Identify which cell holds the provided text, then report its [x, y] central coordinate. 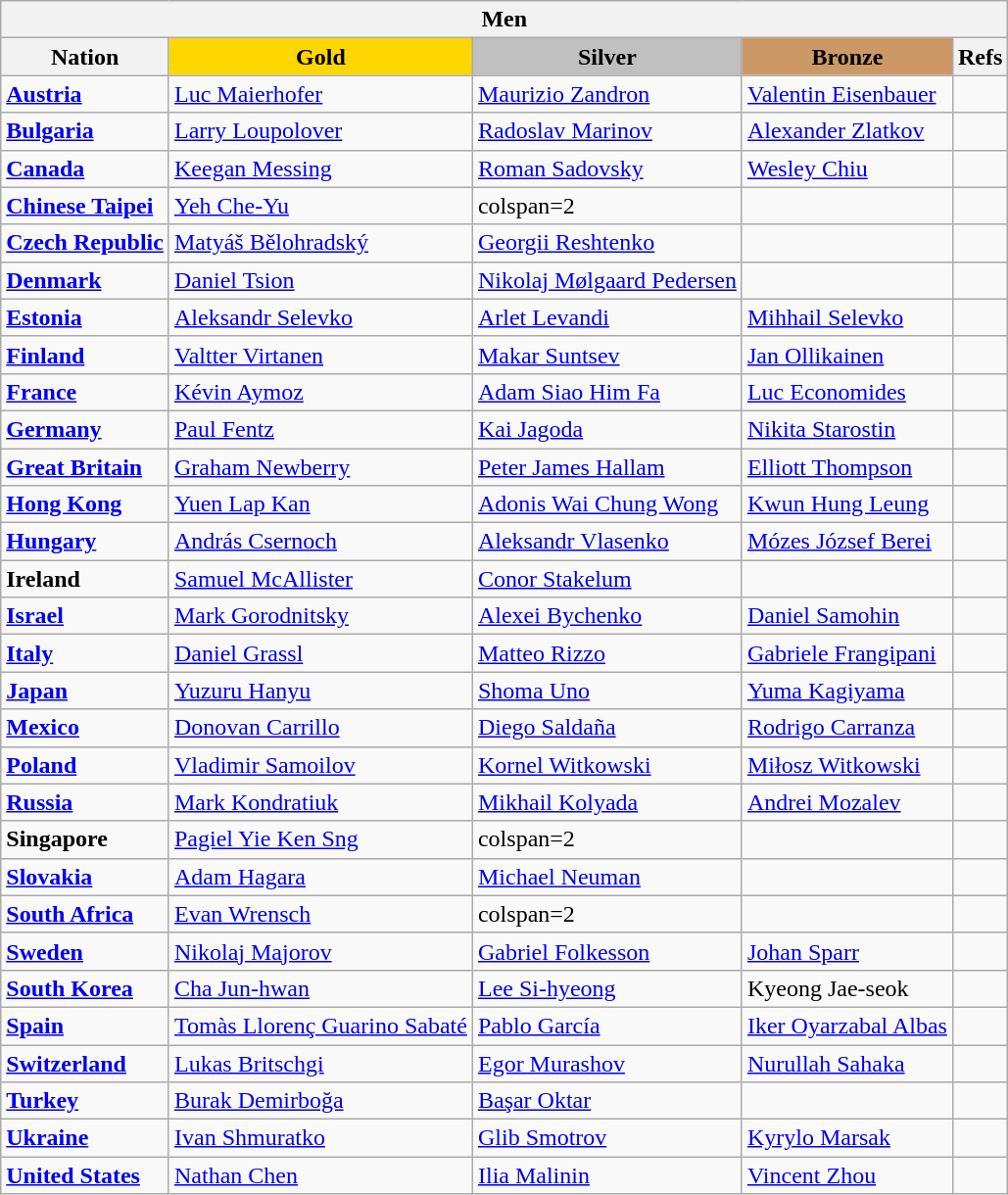
Valentin Eisenbauer [846, 94]
Russia [85, 802]
Pagiel Yie Ken Sng [320, 839]
Yuen Lap Kan [320, 504]
Great Britain [85, 467]
Roman Sadovsky [607, 168]
South Africa [85, 914]
Evan Wrensch [320, 914]
Elliott Thompson [846, 467]
Makar Suntsev [607, 355]
Austria [85, 94]
Gold [320, 57]
Kyrylo Marsak [846, 1138]
Diego Saldaña [607, 728]
Vladimir Samoilov [320, 765]
Andrei Mozalev [846, 802]
South Korea [85, 988]
Adam Siao Him Fa [607, 392]
Canada [85, 168]
Yeh Che-Yu [320, 206]
Chinese Taipei [85, 206]
Mózes József Berei [846, 542]
Iker Oyarzabal Albas [846, 1026]
Alexander Zlatkov [846, 131]
Donovan Carrillo [320, 728]
Ilia Malinin [607, 1175]
Lee Si-hyeong [607, 988]
Nurullah Sahaka [846, 1063]
Kyeong Jae-seok [846, 988]
Nation [85, 57]
Bulgaria [85, 131]
Valtter Virtanen [320, 355]
Hungary [85, 542]
Slovakia [85, 877]
Ukraine [85, 1138]
Mexico [85, 728]
Hong Kong [85, 504]
Ireland [85, 579]
Vincent Zhou [846, 1175]
Turkey [85, 1101]
Mark Kondratiuk [320, 802]
Mikhail Kolyada [607, 802]
Switzerland [85, 1063]
Matteo Rizzo [607, 653]
Jan Ollikainen [846, 355]
Daniel Samohin [846, 616]
Gabriel Folkesson [607, 951]
Kornel Witkowski [607, 765]
Michael Neuman [607, 877]
András Csernoch [320, 542]
Alexei Bychenko [607, 616]
Glib Smotrov [607, 1138]
Silver [607, 57]
Spain [85, 1026]
Radoslav Marinov [607, 131]
Luc Economides [846, 392]
Arlet Levandi [607, 317]
Samuel McAllister [320, 579]
Germany [85, 429]
United States [85, 1175]
Nathan Chen [320, 1175]
Israel [85, 616]
Luc Maierhofer [320, 94]
Burak Demirboğa [320, 1101]
Paul Fentz [320, 429]
Daniel Tsion [320, 280]
Georgii Reshtenko [607, 243]
Gabriele Frangipani [846, 653]
Larry Loupolover [320, 131]
Japan [85, 691]
Adam Hagara [320, 877]
Adonis Wai Chung Wong [607, 504]
Miłosz Witkowski [846, 765]
Daniel Grassl [320, 653]
Egor Murashov [607, 1063]
Peter James Hallam [607, 467]
Men [504, 20]
Denmark [85, 280]
Keegan Messing [320, 168]
Graham Newberry [320, 467]
Maurizio Zandron [607, 94]
Kai Jagoda [607, 429]
Yuma Kagiyama [846, 691]
Mihhail Selevko [846, 317]
Kévin Aymoz [320, 392]
Aleksandr Vlasenko [607, 542]
Poland [85, 765]
Cha Jun-hwan [320, 988]
Estonia [85, 317]
Mark Gorodnitsky [320, 616]
Czech Republic [85, 243]
Shoma Uno [607, 691]
Wesley Chiu [846, 168]
Ivan Shmuratko [320, 1138]
Nikolaj Majorov [320, 951]
Singapore [85, 839]
France [85, 392]
Bronze [846, 57]
Aleksandr Selevko [320, 317]
Tomàs Llorenç Guarino Sabaté [320, 1026]
Başar Oktar [607, 1101]
Johan Sparr [846, 951]
Lukas Britschgi [320, 1063]
Conor Stakelum [607, 579]
Italy [85, 653]
Finland [85, 355]
Rodrigo Carranza [846, 728]
Pablo García [607, 1026]
Kwun Hung Leung [846, 504]
Refs [980, 57]
Yuzuru Hanyu [320, 691]
Matyáš Bělohradský [320, 243]
Nikolaj Mølgaard Pedersen [607, 280]
Sweden [85, 951]
Nikita Starostin [846, 429]
